Search for the cell housing the specified text and yield its (x, y) center coordinate. 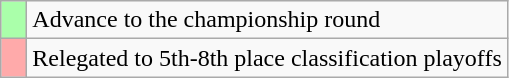
Relegated to 5th-8th place classification playoffs (267, 58)
Advance to the championship round (267, 20)
